Identify which cell holds the provided text, then report its (x, y) central coordinate. 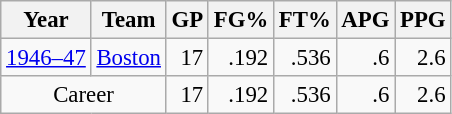
Team (128, 20)
Boston (128, 58)
FT% (304, 20)
Career (84, 95)
APG (366, 20)
Year (46, 20)
PPG (423, 20)
1946–47 (46, 58)
FG% (240, 20)
GP (187, 20)
